From the cell containing the given text, extract its center point as [x, y] coordinate. 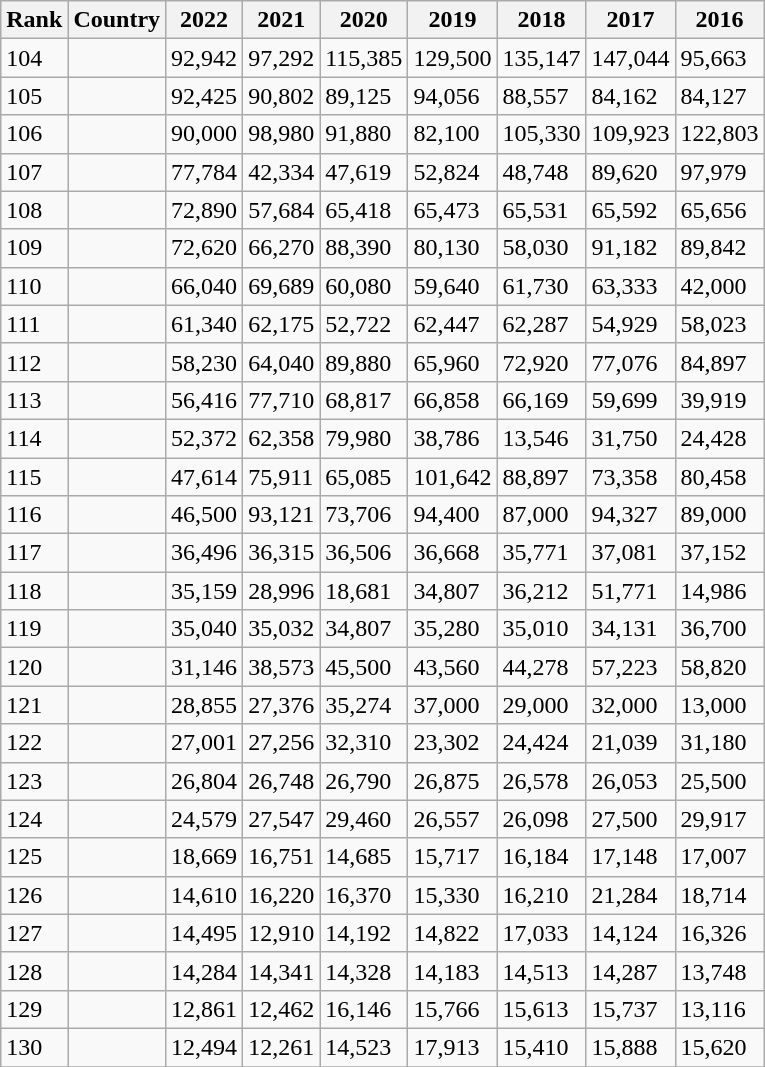
14,183 [452, 971]
84,127 [720, 96]
44,278 [542, 667]
58,230 [204, 362]
14,610 [204, 895]
106 [34, 134]
119 [34, 629]
14,822 [452, 933]
36,315 [282, 553]
94,400 [452, 515]
93,121 [282, 515]
135,147 [542, 58]
47,614 [204, 477]
26,098 [542, 819]
2018 [542, 20]
26,875 [452, 781]
90,802 [282, 96]
26,578 [542, 781]
14,284 [204, 971]
129 [34, 1009]
37,000 [452, 705]
27,376 [282, 705]
88,390 [364, 248]
88,557 [542, 96]
24,579 [204, 819]
37,081 [630, 553]
35,280 [452, 629]
56,416 [204, 400]
89,125 [364, 96]
28,855 [204, 705]
84,162 [630, 96]
66,169 [542, 400]
80,130 [452, 248]
15,888 [630, 1047]
121 [34, 705]
147,044 [630, 58]
18,714 [720, 895]
64,040 [282, 362]
12,861 [204, 1009]
114 [34, 438]
68,817 [364, 400]
17,033 [542, 933]
94,056 [452, 96]
2017 [630, 20]
26,053 [630, 781]
15,330 [452, 895]
15,410 [542, 1047]
31,750 [630, 438]
15,620 [720, 1047]
2020 [364, 20]
60,080 [364, 286]
62,447 [452, 324]
98,980 [282, 134]
112 [34, 362]
23,302 [452, 743]
32,000 [630, 705]
79,980 [364, 438]
113 [34, 400]
61,340 [204, 324]
2021 [282, 20]
123 [34, 781]
31,180 [720, 743]
80,458 [720, 477]
122 [34, 743]
127 [34, 933]
16,184 [542, 857]
116 [34, 515]
45,500 [364, 667]
14,495 [204, 933]
26,804 [204, 781]
72,920 [542, 362]
18,669 [204, 857]
92,942 [204, 58]
72,890 [204, 210]
17,913 [452, 1047]
16,210 [542, 895]
65,656 [720, 210]
29,460 [364, 819]
66,040 [204, 286]
27,500 [630, 819]
89,000 [720, 515]
12,261 [282, 1047]
57,684 [282, 210]
38,573 [282, 667]
14,685 [364, 857]
16,751 [282, 857]
128 [34, 971]
58,820 [720, 667]
52,372 [204, 438]
12,910 [282, 933]
101,642 [452, 477]
15,737 [630, 1009]
24,428 [720, 438]
35,032 [282, 629]
105,330 [542, 134]
87,000 [542, 515]
63,333 [630, 286]
21,039 [630, 743]
72,620 [204, 248]
26,748 [282, 781]
124 [34, 819]
89,620 [630, 172]
42,334 [282, 172]
95,663 [720, 58]
12,494 [204, 1047]
35,040 [204, 629]
35,010 [542, 629]
107 [34, 172]
32,310 [364, 743]
2016 [720, 20]
13,748 [720, 971]
26,790 [364, 781]
125 [34, 857]
14,513 [542, 971]
Rank [34, 20]
59,699 [630, 400]
77,710 [282, 400]
108 [34, 210]
66,270 [282, 248]
57,223 [630, 667]
2019 [452, 20]
69,689 [282, 286]
118 [34, 591]
73,358 [630, 477]
90,000 [204, 134]
88,897 [542, 477]
16,326 [720, 933]
51,771 [630, 591]
105 [34, 96]
14,124 [630, 933]
122,803 [720, 134]
12,462 [282, 1009]
97,979 [720, 172]
126 [34, 895]
47,619 [364, 172]
38,786 [452, 438]
17,148 [630, 857]
43,560 [452, 667]
15,766 [452, 1009]
109 [34, 248]
48,748 [542, 172]
77,076 [630, 362]
62,175 [282, 324]
130 [34, 1047]
27,001 [204, 743]
82,100 [452, 134]
115,385 [364, 58]
39,919 [720, 400]
36,700 [720, 629]
65,473 [452, 210]
97,292 [282, 58]
16,220 [282, 895]
27,256 [282, 743]
89,842 [720, 248]
52,722 [364, 324]
91,182 [630, 248]
29,000 [542, 705]
18,681 [364, 591]
73,706 [364, 515]
62,358 [282, 438]
58,030 [542, 248]
62,287 [542, 324]
92,425 [204, 96]
13,546 [542, 438]
115 [34, 477]
16,146 [364, 1009]
129,500 [452, 58]
117 [34, 553]
36,668 [452, 553]
35,274 [364, 705]
36,212 [542, 591]
65,531 [542, 210]
58,023 [720, 324]
25,500 [720, 781]
15,613 [542, 1009]
29,917 [720, 819]
26,557 [452, 819]
65,418 [364, 210]
65,085 [364, 477]
14,328 [364, 971]
91,880 [364, 134]
35,159 [204, 591]
110 [34, 286]
111 [34, 324]
27,547 [282, 819]
61,730 [542, 286]
14,341 [282, 971]
52,824 [452, 172]
2022 [204, 20]
65,592 [630, 210]
37,152 [720, 553]
28,996 [282, 591]
54,929 [630, 324]
94,327 [630, 515]
21,284 [630, 895]
42,000 [720, 286]
13,116 [720, 1009]
14,986 [720, 591]
17,007 [720, 857]
75,911 [282, 477]
120 [34, 667]
59,640 [452, 286]
65,960 [452, 362]
13,000 [720, 705]
36,496 [204, 553]
14,287 [630, 971]
46,500 [204, 515]
36,506 [364, 553]
66,858 [452, 400]
35,771 [542, 553]
16,370 [364, 895]
15,717 [452, 857]
104 [34, 58]
34,131 [630, 629]
89,880 [364, 362]
31,146 [204, 667]
14,523 [364, 1047]
24,424 [542, 743]
Country [117, 20]
109,923 [630, 134]
14,192 [364, 933]
84,897 [720, 362]
77,784 [204, 172]
